Return [X, Y] of the center of cell containing provided text 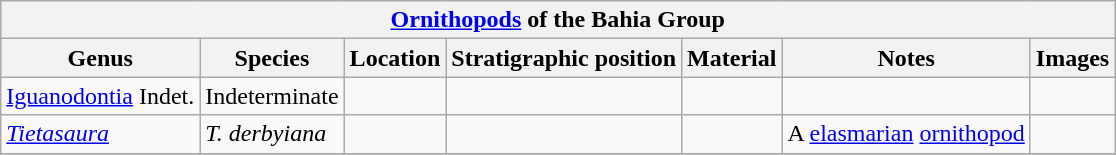
A elasmarian ornithopod [906, 134]
Stratigraphic position [564, 58]
Tietasaura [100, 134]
Images [1072, 58]
Iguanodontia Indet. [100, 96]
Indeterminate [272, 96]
Species [272, 58]
Material [732, 58]
Notes [906, 58]
T. derbyiana [272, 134]
Ornithopods of the Bahia Group [558, 20]
Location [395, 58]
Genus [100, 58]
